From the cell containing the given text, extract its center point as (X, Y) coordinate. 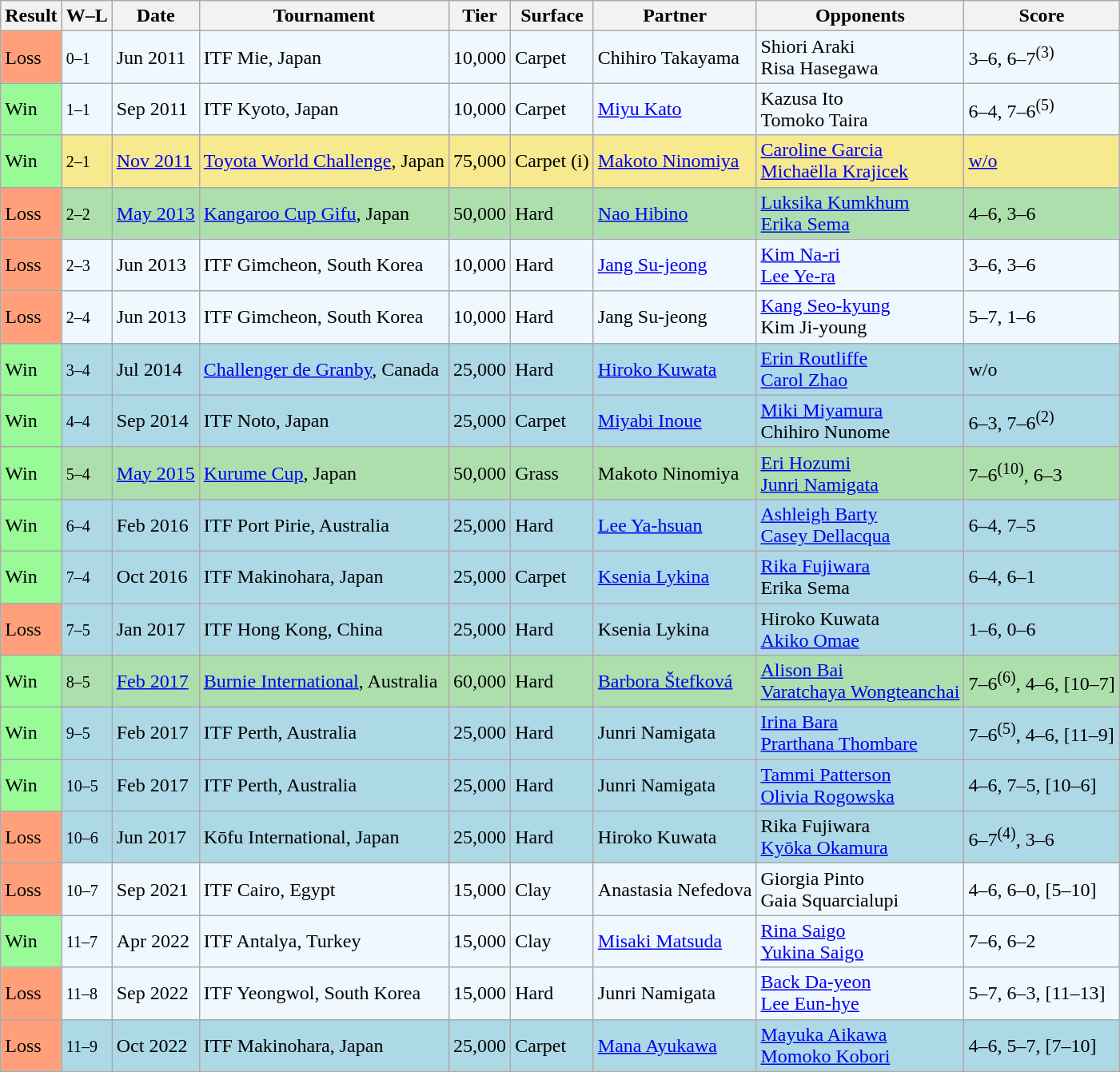
Oct 2016 (155, 577)
Barbora Štefková (675, 681)
Miki Miyamura Chihiro Nunome (860, 420)
Burnie International, Australia (324, 681)
Caroline Garcia Michaëlla Krajicek (860, 161)
6–4, 6–1 (1042, 577)
Kōfu International, Japan (324, 838)
1–6, 0–6 (1042, 628)
Rina Saigo Yukina Saigo (860, 942)
Challenger de Granby, Canada (324, 369)
May 2015 (155, 473)
7–6(5), 4–6, [11–9] (1042, 734)
7–6, 6–2 (1042, 942)
Eri Hozumi Junri Namigata (860, 473)
11–7 (86, 942)
10–5 (86, 785)
Tammi Patterson Olivia Rogowska (860, 785)
Grass (552, 473)
ITF Mie, Japan (324, 58)
ITF Yeongwol, South Korea (324, 993)
Jun 2017 (155, 838)
Anastasia Nefedova (675, 889)
7–6(10), 6–3 (1042, 473)
Mana Ayukawa (675, 1046)
Miyu Kato (675, 109)
Jul 2014 (155, 369)
7–4 (86, 577)
Oct 2022 (155, 1046)
3–6, 3–6 (1042, 265)
2–4 (86, 317)
ITF Cairo, Egypt (324, 889)
ITF Hong Kong, China (324, 628)
Chihiro Takayama (675, 58)
Kangaroo Cup Gifu, Japan (324, 213)
5–4 (86, 473)
Miyabi Inoue (675, 420)
Rika Fujiwara Kyōka Okamura (860, 838)
4–6, 3–6 (1042, 213)
Jun 2011 (155, 58)
Kurume Cup, Japan (324, 473)
Sep 2022 (155, 993)
Kazusa Ito Tomoko Taira (860, 109)
2–3 (86, 265)
Partner (675, 16)
ITF Port Pirie, Australia (324, 524)
Surface (552, 16)
5–7, 6–3, [11–13] (1042, 993)
3–4 (86, 369)
Tournament (324, 16)
Kim Na-ri Lee Ye-ra (860, 265)
Feb 2016 (155, 524)
Rika Fujiwara Erika Sema (860, 577)
Sep 2021 (155, 889)
2–2 (86, 213)
4–4 (86, 420)
Back Da-yeon Lee Eun-hye (860, 993)
7–5 (86, 628)
Date (155, 16)
60,000 (480, 681)
Shiori Araki Risa Hasegawa (860, 58)
6–4 (86, 524)
Jan 2017 (155, 628)
4–6, 7–5, [10–6] (1042, 785)
8–5 (86, 681)
Nov 2011 (155, 161)
Nao Hibino (675, 213)
Tier (480, 16)
Alison Bai Varatchaya Wongteanchai (860, 681)
6–3, 7–6(2) (1042, 420)
2–1 (86, 161)
Toyota World Challenge, Japan (324, 161)
6–4, 7–5 (1042, 524)
3–6, 6–7(3) (1042, 58)
Lee Ya-hsuan (675, 524)
6–7(4), 3–6 (1042, 838)
6–4, 7–6(5) (1042, 109)
11–9 (86, 1046)
Misaki Matsuda (675, 942)
11–8 (86, 993)
Luksika Kumkhum Erika Sema (860, 213)
10–6 (86, 838)
1–1 (86, 109)
Ashleigh Barty Casey Dellacqua (860, 524)
5–7, 1–6 (1042, 317)
4–6, 5–7, [7–10] (1042, 1046)
ITF Noto, Japan (324, 420)
Sep 2011 (155, 109)
Mayuka Aikawa Momoko Kobori (860, 1046)
ITF Kyoto, Japan (324, 109)
ITF Antalya, Turkey (324, 942)
Sep 2014 (155, 420)
Irina Bara Prarthana Thombare (860, 734)
10–7 (86, 889)
Hiroko Kuwata Akiko Omae (860, 628)
Kang Seo-kyung Kim Ji-young (860, 317)
May 2013 (155, 213)
Score (1042, 16)
4–6, 6–0, [5–10] (1042, 889)
0–1 (86, 58)
Apr 2022 (155, 942)
Result (31, 16)
75,000 (480, 161)
Opponents (860, 16)
Carpet (i) (552, 161)
Erin Routliffe Carol Zhao (860, 369)
9–5 (86, 734)
W–L (86, 16)
Giorgia Pinto Gaia Squarcialupi (860, 889)
7–6(6), 4–6, [10–7] (1042, 681)
